Identify which cell holds the provided text, then report its (X, Y) central coordinate. 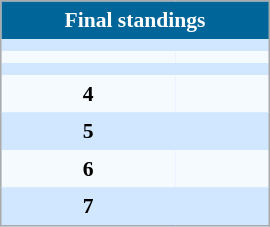
Final standings (135, 20)
5 (88, 131)
6 (88, 169)
4 (88, 94)
7 (88, 207)
